Provide the (x, y) coordinate of the cell's center where the given text is located.  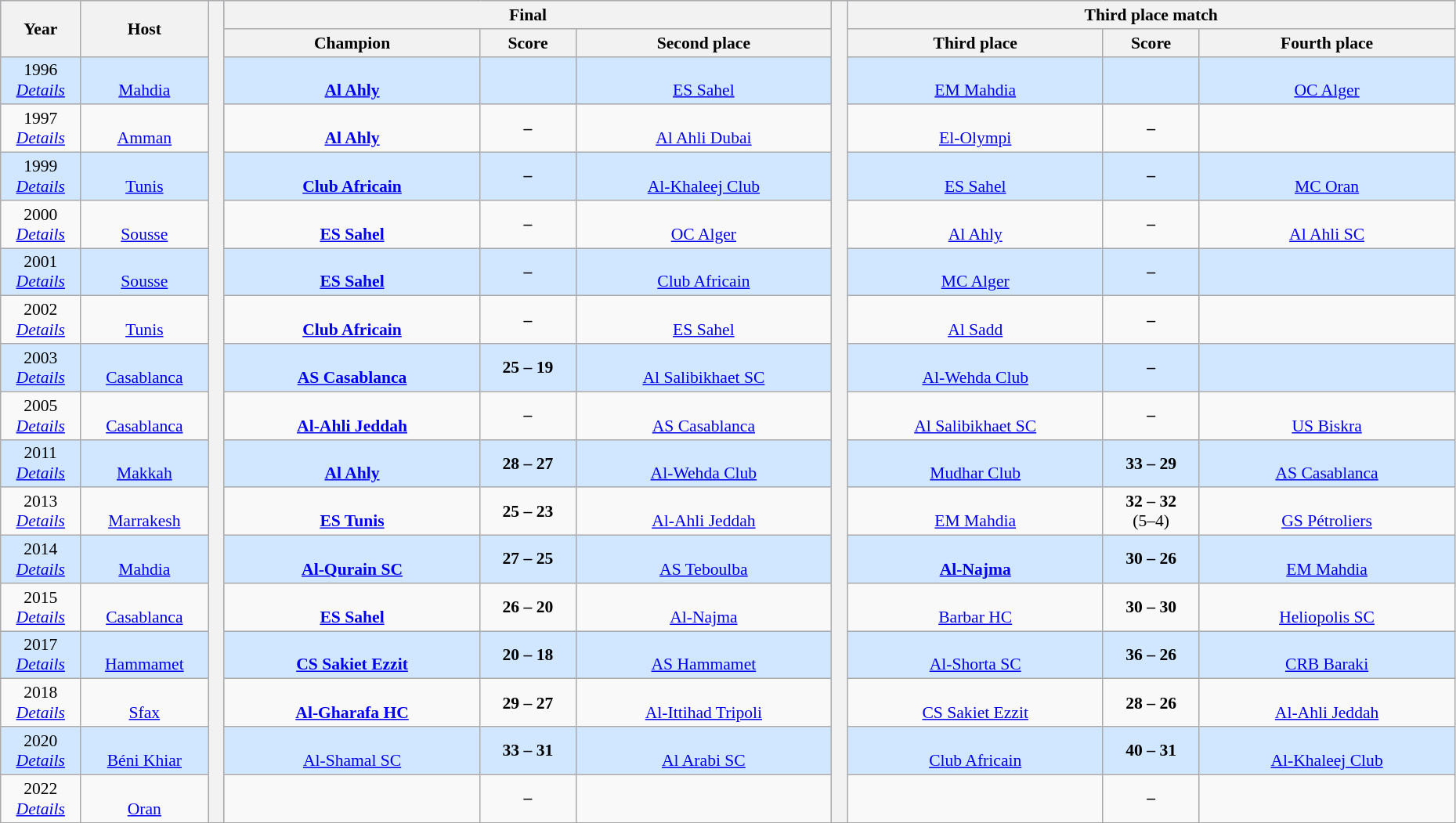
25 – 23 (528, 512)
CRB Baraki (1327, 655)
Host (144, 28)
26 – 20 (528, 608)
Marrakesh (144, 512)
27 – 25 (528, 559)
Mudhar Club (975, 464)
Al Ahli Dubai (703, 128)
El-Olympi (975, 128)
36 – 26 (1151, 655)
Al-Shorta SC (975, 655)
GS Pétroliers (1327, 512)
2020Details (41, 750)
Al Sadd (975, 319)
Sfax (144, 703)
Al-Qurain SC (352, 559)
2015Details (41, 608)
1996Details (41, 80)
28 – 26 (1151, 703)
Fourth place (1327, 43)
Heliopolis SC (1327, 608)
Second place (703, 43)
2013Details (41, 512)
US Biskra (1327, 415)
1997Details (41, 128)
33 – 31 (528, 750)
2005Details (41, 415)
Oran (144, 799)
Al-Gharafa HC (352, 703)
33 – 29 (1151, 464)
Béni Khiar (144, 750)
MC Oran (1327, 177)
Al Arabi SC (703, 750)
Third place (975, 43)
Makkah (144, 464)
2014Details (41, 559)
20 – 18 (528, 655)
2001Details (41, 273)
Amman (144, 128)
2017Details (41, 655)
25 – 19 (528, 368)
Al Ahli SC (1327, 224)
40 – 31 (1151, 750)
Champion (352, 43)
Final (528, 15)
1999Details (41, 177)
MC Alger (975, 273)
28 – 27 (528, 464)
Al-Shamal SC (352, 750)
Year (41, 28)
Third place match (1151, 15)
2000Details (41, 224)
2018Details (41, 703)
Al-Ittihad Tripoli (703, 703)
2011Details (41, 464)
30 – 30 (1151, 608)
Barbar HC (975, 608)
Hammamet (144, 655)
ES Tunis (352, 512)
32 – 32 (5–4) (1151, 512)
2002Details (41, 319)
30 – 26 (1151, 559)
AS Hammamet (703, 655)
29 – 27 (528, 703)
2022Details (41, 799)
AS Teboulba (703, 559)
2003Details (41, 368)
